For the text-containing cell, return its midpoint in [X, Y] coordinate format. 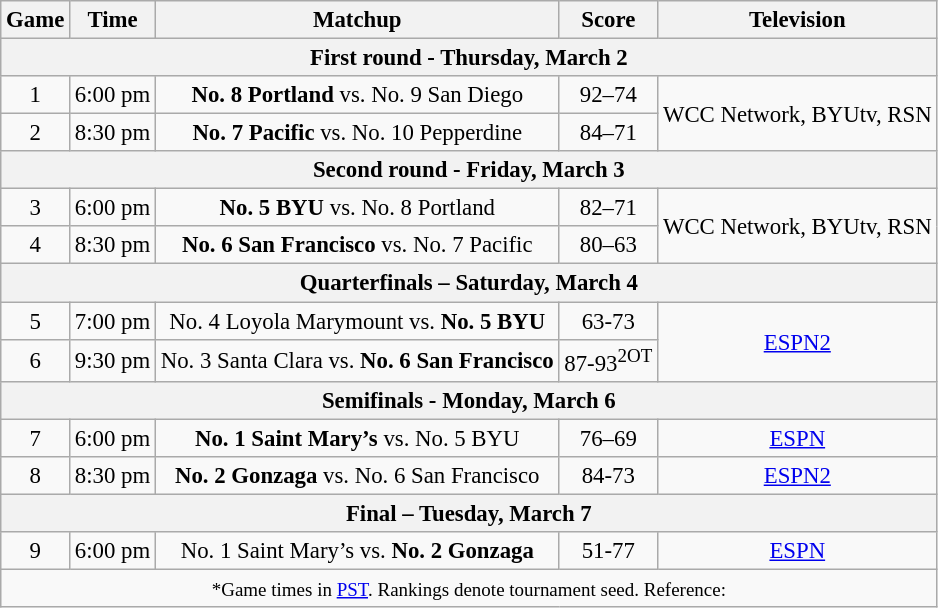
Semifinals - Monday, March 6 [469, 400]
Television [798, 20]
92–74 [608, 95]
No. 1 Saint Mary’s vs. No. 5 BYU [357, 438]
No. 2 Gonzaga vs. No. 6 San Francisco [357, 476]
No. 7 Pacific vs. No. 10 Pepperdine [357, 133]
82–71 [608, 208]
Game [36, 20]
5 [36, 321]
3 [36, 208]
84–71 [608, 133]
7 [36, 438]
First round - Thursday, March 2 [469, 58]
Matchup [357, 20]
2 [36, 133]
6 [36, 360]
No. 3 Santa Clara vs. No. 6 San Francisco [357, 360]
No. 4 Loyola Marymount vs. No. 5 BYU [357, 321]
4 [36, 245]
8 [36, 476]
7:00 pm [113, 321]
9 [36, 551]
No. 5 BYU vs. No. 8 Portland [357, 208]
Time [113, 20]
9:30 pm [113, 360]
63-73 [608, 321]
80–63 [608, 245]
No. 6 San Francisco vs. No. 7 Pacific [357, 245]
*Game times in PST. Rankings denote tournament seed. Reference: [469, 588]
87-932OT [608, 360]
No. 8 Portland vs. No. 9 San Diego [357, 95]
Final – Tuesday, March 7 [469, 513]
84-73 [608, 476]
1 [36, 95]
Second round - Friday, March 3 [469, 170]
Score [608, 20]
No. 1 Saint Mary’s vs. No. 2 Gonzaga [357, 551]
76–69 [608, 438]
Quarterfinals – Saturday, March 4 [469, 283]
51-77 [608, 551]
